Provide the (x, y) coordinate of the cell's center where the given text is located.  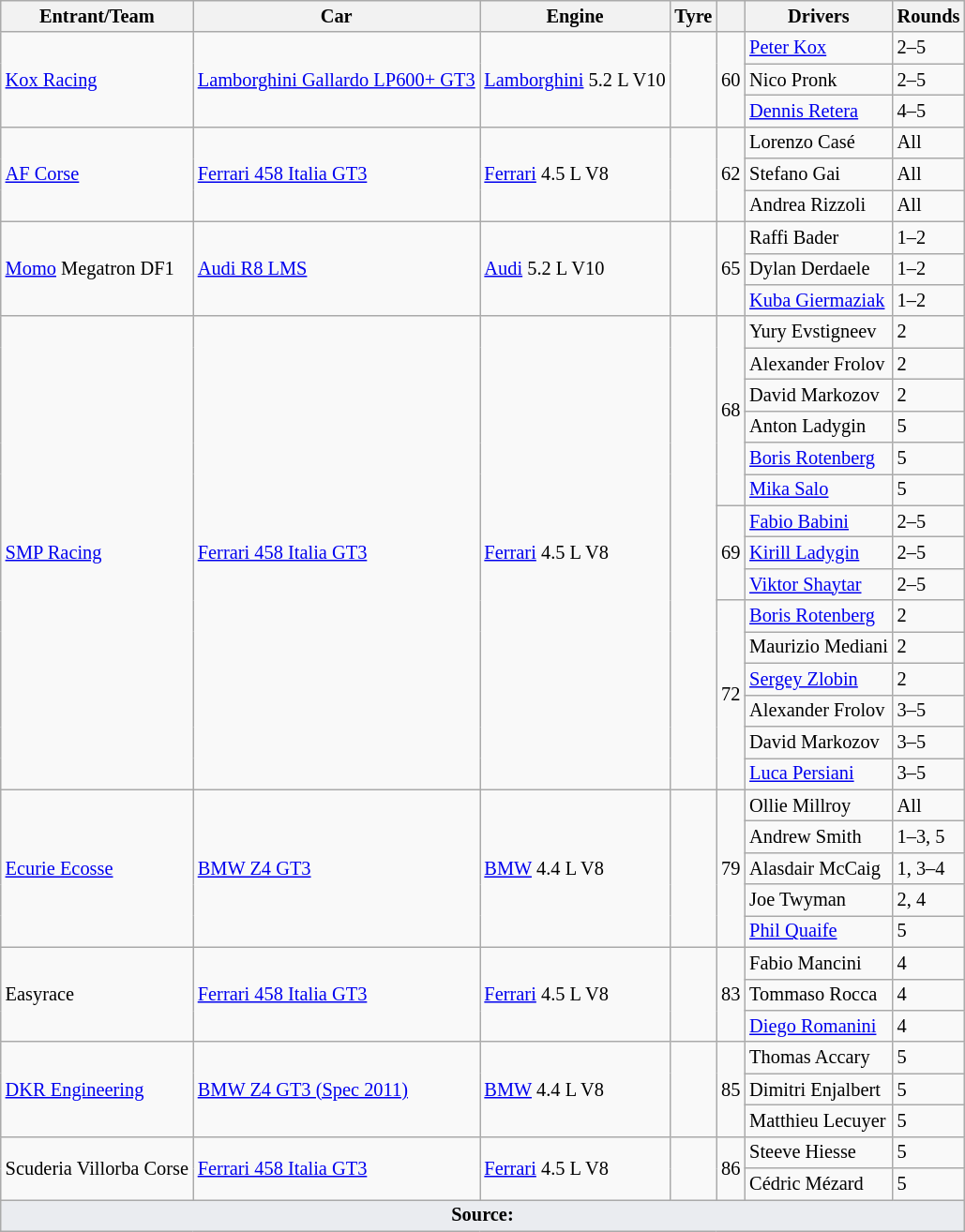
BMW Z4 GT3 (Spec 2011) (337, 1089)
Steeve Hiesse (818, 1152)
Alasdair McCaig (818, 868)
Maurizio Mediani (818, 647)
Fabio Babini (818, 521)
BMW Z4 GT3 (337, 868)
Andrew Smith (818, 836)
Engine (576, 16)
79 (731, 868)
62 (731, 174)
Diego Romanini (818, 1026)
Anton Ladygin (818, 427)
Tyre (694, 16)
Car (337, 16)
Cédric Mézard (818, 1184)
SMP Racing (98, 553)
Raffi Bader (818, 237)
Kirill Ladygin (818, 552)
Thomas Accary (818, 1058)
Ollie Millroy (818, 805)
Matthieu Lecuyer (818, 1120)
Dennis Retera (818, 111)
65 (731, 268)
60 (731, 79)
Lamborghini Gallardo LP600+ GT3 (337, 79)
Mika Salo (818, 489)
Easyrace (98, 994)
Tommaso Rocca (818, 995)
1, 3–4 (928, 868)
Andrea Rizzoli (818, 205)
Audi R8 LMS (337, 268)
Rounds (928, 16)
68 (731, 411)
69 (731, 553)
Nico Pronk (818, 80)
DKR Engineering (98, 1089)
86 (731, 1168)
AF Corse (98, 174)
Dimitri Enjalbert (818, 1089)
Viktor Shaytar (818, 584)
Kuba Giermaziak (818, 300)
2, 4 (928, 900)
Drivers (818, 16)
Yury Evstigneev (818, 332)
Sergey Zlobin (818, 679)
4–5 (928, 111)
Scuderia Villorba Corse (98, 1168)
Entrant/Team (98, 16)
83 (731, 994)
Stefano Gai (818, 174)
Lorenzo Casé (818, 143)
1–3, 5 (928, 836)
Kox Racing (98, 79)
Peter Kox (818, 48)
72 (731, 695)
Lamborghini 5.2 L V10 (576, 79)
Source: (483, 1215)
Audi 5.2 L V10 (576, 268)
Dylan Derdaele (818, 269)
Ecurie Ecosse (98, 868)
Luca Persiani (818, 774)
Phil Quaife (818, 931)
Joe Twyman (818, 900)
85 (731, 1089)
Momo Megatron DF1 (98, 268)
Fabio Mancini (818, 963)
